Scan for the cell matching the given text and deliver its [x, y] coordinate at center. 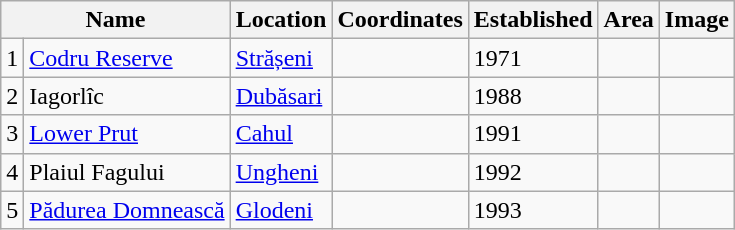
1971 [533, 58]
Image [696, 20]
Ungheni [281, 172]
1 [12, 58]
Strășeni [281, 58]
1992 [533, 172]
3 [12, 134]
1988 [533, 96]
1993 [533, 210]
Coordinates [400, 20]
Iagorlîc [127, 96]
Location [281, 20]
Area [628, 20]
5 [12, 210]
Cahul [281, 134]
1991 [533, 134]
Established [533, 20]
Dubăsari [281, 96]
Glodeni [281, 210]
Pădurea Domnească [127, 210]
4 [12, 172]
Codru Reserve [127, 58]
Plaiul Fagului [127, 172]
Name [116, 20]
2 [12, 96]
Lower Prut [127, 134]
